Detect which cell encompasses the target text, then output its [X, Y] center coordinate. 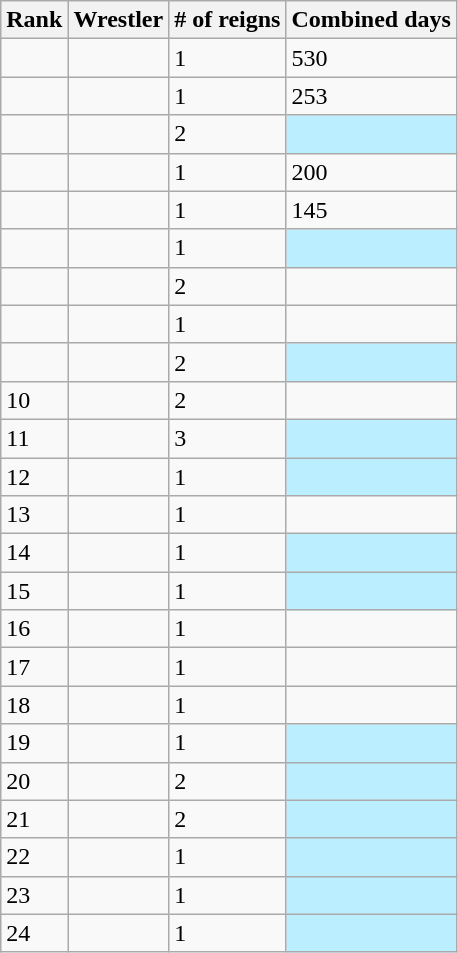
22 [34, 857]
253 [371, 96]
18 [34, 705]
20 [34, 781]
16 [34, 629]
15 [34, 591]
23 [34, 895]
Wrestler [118, 20]
# of reigns [228, 20]
17 [34, 667]
19 [34, 743]
14 [34, 553]
10 [34, 400]
Combined days [371, 20]
12 [34, 477]
Rank [34, 20]
3 [228, 438]
11 [34, 438]
200 [371, 172]
145 [371, 210]
13 [34, 515]
21 [34, 819]
530 [371, 58]
24 [34, 933]
